From the cell containing the given text, extract its center point as [x, y] coordinate. 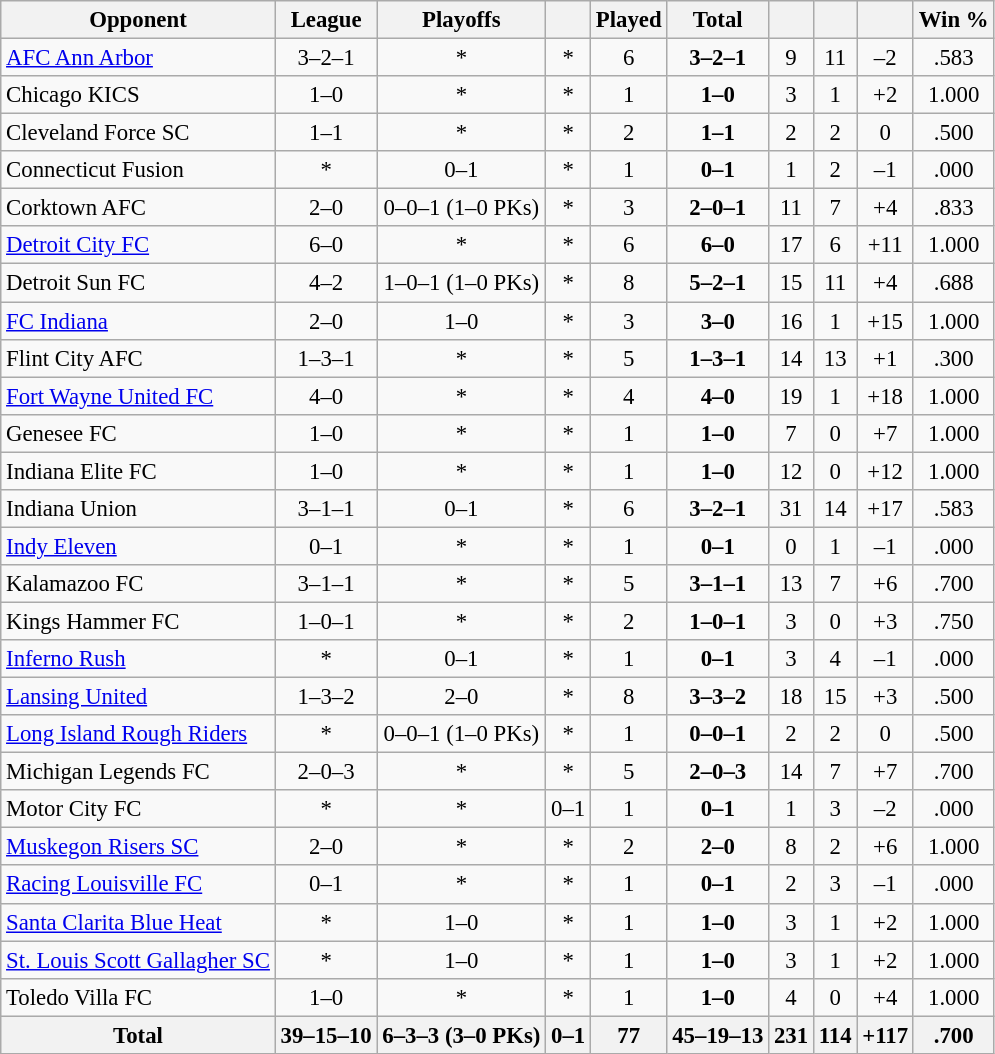
+15 [886, 321]
1–0–1 (1–0 PKs) [462, 283]
3–0 [718, 321]
Michigan Legends FC [138, 772]
Toledo Villa FC [138, 997]
18 [792, 697]
Fort Wayne United FC [138, 396]
+18 [886, 396]
9 [792, 58]
.750 [953, 621]
Santa Clarita Blue Heat [138, 922]
+117 [886, 1035]
77 [629, 1035]
45–19–13 [718, 1035]
Playoffs [462, 20]
6–3–3 (3–0 PKs) [462, 1035]
.300 [953, 358]
Indiana Union [138, 509]
Cleveland Force SC [138, 133]
Long Island Rough Riders [138, 734]
Motor City FC [138, 809]
+17 [886, 509]
League [326, 20]
FC Indiana [138, 321]
Opponent [138, 20]
Kings Hammer FC [138, 621]
Lansing United [138, 697]
Flint City AFC [138, 358]
Indy Eleven [138, 546]
.688 [953, 283]
Indiana Elite FC [138, 471]
Detroit City FC [138, 245]
3–3–2 [718, 697]
+1 [886, 358]
Detroit Sun FC [138, 283]
16 [792, 321]
5–2–1 [718, 283]
12 [792, 471]
Chicago KICS [138, 95]
4–2 [326, 283]
39–15–10 [326, 1035]
231 [792, 1035]
Kalamazoo FC [138, 584]
Genesee FC [138, 433]
+12 [886, 471]
AFC Ann Arbor [138, 58]
Inferno Rush [138, 659]
Racing Louisville FC [138, 885]
Connecticut Fusion [138, 170]
St. Louis Scott Gallagher SC [138, 960]
1–3–2 [326, 697]
2–0–1 [718, 208]
.833 [953, 208]
31 [792, 509]
114 [835, 1035]
Corktown AFC [138, 208]
19 [792, 396]
Played [629, 20]
+11 [886, 245]
17 [792, 245]
0–0–1 [718, 734]
Muskegon Risers SC [138, 847]
Win % [953, 20]
